Search for the cell housing the specified text and yield its [x, y] center coordinate. 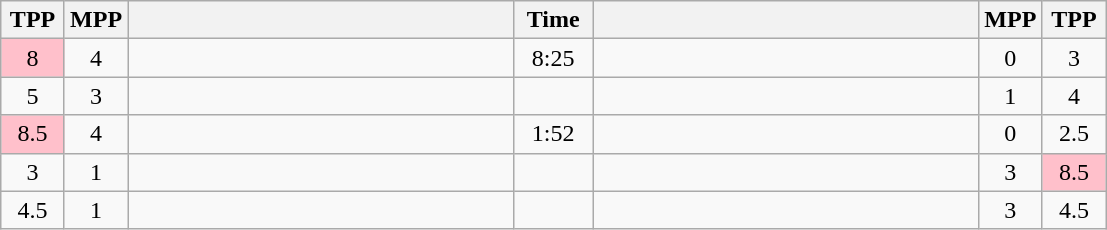
8 [33, 58]
1:52 [554, 134]
2.5 [1074, 134]
8:25 [554, 58]
Time [554, 20]
5 [33, 96]
